Locate the cell with the specified text and output its [X, Y] center coordinate. 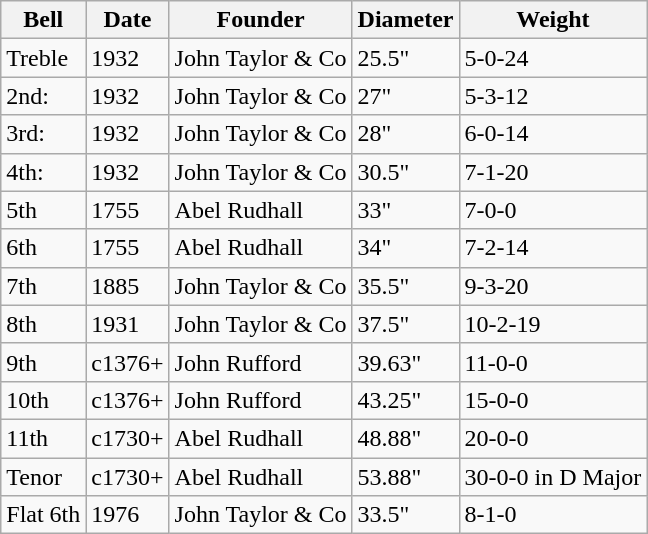
8th [44, 324]
9-3-20 [553, 286]
53.88" [406, 477]
8-1-0 [553, 515]
Treble [44, 58]
5-3-12 [553, 96]
33" [406, 210]
7-1-20 [553, 172]
48.88" [406, 438]
7th [44, 286]
1976 [128, 515]
20-0-0 [553, 438]
7-0-0 [553, 210]
4th: [44, 172]
Flat 6th [44, 515]
7-2-14 [553, 248]
43.25" [406, 400]
5th [44, 210]
37.5" [406, 324]
27" [406, 96]
35.5" [406, 286]
33.5" [406, 515]
1885 [128, 286]
9th [44, 362]
10-2-19 [553, 324]
Diameter [406, 20]
Bell [44, 20]
10th [44, 400]
1931 [128, 324]
11-0-0 [553, 362]
Tenor [44, 477]
Weight [553, 20]
6th [44, 248]
39.63" [406, 362]
3rd: [44, 134]
28" [406, 134]
25.5" [406, 58]
5-0-24 [553, 58]
Founder [260, 20]
34" [406, 248]
30.5" [406, 172]
2nd: [44, 96]
Date [128, 20]
11th [44, 438]
6-0-14 [553, 134]
15-0-0 [553, 400]
30-0-0 in D Major [553, 477]
